Search for the cell housing the specified text and yield its [X, Y] center coordinate. 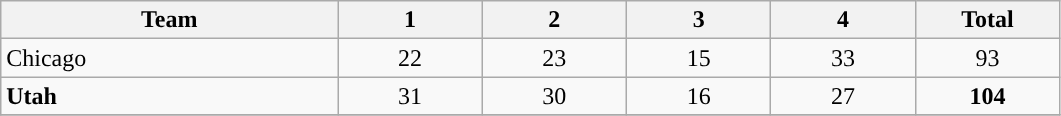
Utah [170, 96]
3 [698, 20]
27 [843, 96]
4 [843, 20]
104 [988, 96]
16 [698, 96]
Total [988, 20]
2 [554, 20]
Team [170, 20]
30 [554, 96]
23 [554, 58]
1 [410, 20]
22 [410, 58]
Chicago [170, 58]
15 [698, 58]
93 [988, 58]
33 [843, 58]
31 [410, 96]
